Determine the (x, y) coordinate at the center of the cell enclosing the given text.  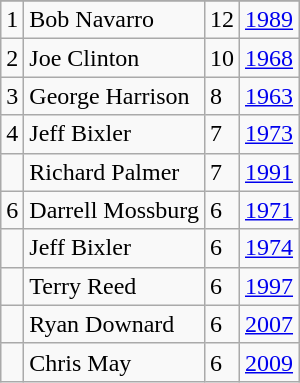
1971 (268, 210)
4 (12, 134)
1989 (268, 20)
1963 (268, 96)
Bob Navarro (114, 20)
George Harrison (114, 96)
12 (222, 20)
1968 (268, 58)
1997 (268, 286)
10 (222, 58)
2 (12, 58)
Chris May (114, 362)
Ryan Downard (114, 324)
Terry Reed (114, 286)
1 (12, 20)
1974 (268, 248)
Joe Clinton (114, 58)
2007 (268, 324)
1973 (268, 134)
3 (12, 96)
8 (222, 96)
1991 (268, 172)
Darrell Mossburg (114, 210)
2009 (268, 362)
Richard Palmer (114, 172)
